Find where the given text appears and provide that cell's center as [x, y] coordinate. 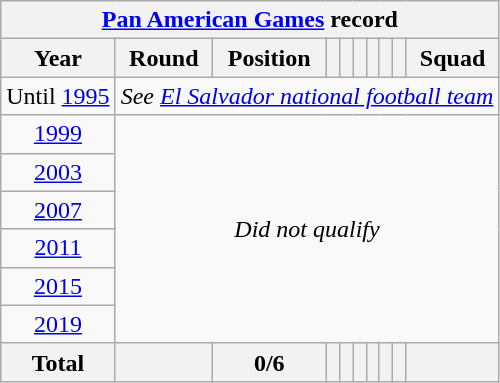
See El Salvador national football team [307, 96]
Until 1995 [58, 96]
2011 [58, 248]
Year [58, 58]
Did not qualify [307, 229]
0/6 [268, 362]
1999 [58, 134]
Squad [452, 58]
Total [58, 362]
Position [268, 58]
Round [164, 58]
Pan American Games record [250, 20]
2019 [58, 324]
2003 [58, 172]
2015 [58, 286]
2007 [58, 210]
